For the text-containing cell, return its midpoint in (x, y) coordinate format. 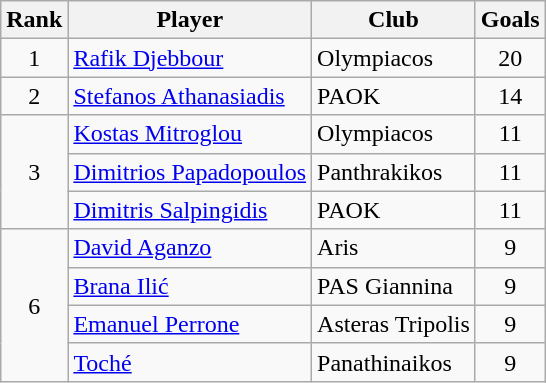
Dimitrios Papadopoulos (190, 172)
Panthrakikos (394, 172)
20 (510, 58)
2 (34, 96)
Player (190, 20)
1 (34, 58)
14 (510, 96)
Stefanos Athanasiadis (190, 96)
3 (34, 172)
Rafik Djebbour (190, 58)
Goals (510, 20)
Panathinaikos (394, 362)
Aris (394, 248)
Emanuel Perrone (190, 324)
Asteras Tripolis (394, 324)
Brana Ilić (190, 286)
Toché (190, 362)
Rank (34, 20)
PAS Giannina (394, 286)
Club (394, 20)
6 (34, 305)
Dimitris Salpingidis (190, 210)
Kostas Mitroglou (190, 134)
David Aganzo (190, 248)
